Capture the cell that displays the provided text and extract its [X, Y] central coordinate. 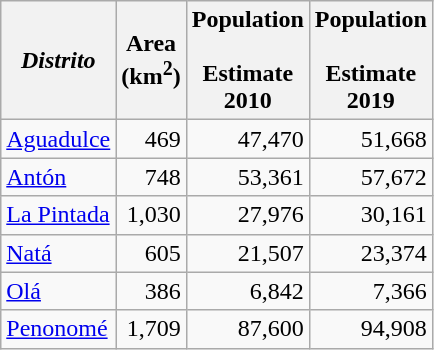
23,374 [370, 253]
21,507 [248, 253]
Natá [58, 253]
469 [151, 139]
51,668 [370, 139]
Distrito [58, 60]
La Pintada [58, 215]
27,976 [248, 215]
87,600 [248, 329]
Area(km2) [151, 60]
6,842 [248, 291]
94,908 [370, 329]
386 [151, 291]
30,161 [370, 215]
605 [151, 253]
Population Estimate2019 [370, 60]
1,030 [151, 215]
Aguadulce [58, 139]
7,366 [370, 291]
1,709 [151, 329]
47,470 [248, 139]
57,672 [370, 177]
Antón [58, 177]
Population Estimate2010 [248, 60]
53,361 [248, 177]
Olá [58, 291]
Penonomé [58, 329]
748 [151, 177]
